Detect which cell encompasses the target text, then output its [X, Y] center coordinate. 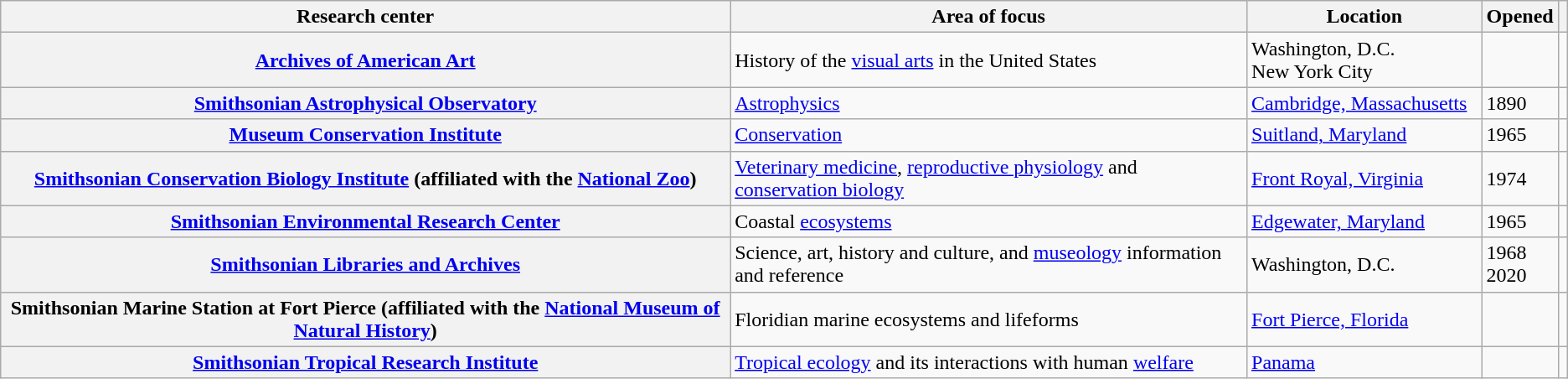
Astrophysics [988, 103]
Location [1365, 17]
Washington, D.C. [1365, 265]
Smithsonian Conservation Biology Institute (affiliated with the National Zoo) [365, 178]
Smithsonian Environmental Research Center [365, 221]
Suitland, Maryland [1365, 135]
Museum Conservation Institute [365, 135]
Area of focus [988, 17]
1974 [1519, 178]
Washington, D.C. New York City [1365, 60]
Coastal ecosystems [988, 221]
Conservation [988, 135]
Fort Pierce, Florida [1365, 319]
Cambridge, Massachusetts [1365, 103]
Archives of American Art [365, 60]
Opened [1519, 17]
History of the visual arts in the United States [988, 60]
Smithsonian Tropical Research Institute [365, 362]
Panama [1365, 362]
Science, art, history and culture, and museology information and reference [988, 265]
Research center [365, 17]
Veterinary medicine, reproductive physiology and conservation biology [988, 178]
19682020 [1519, 265]
Smithsonian Libraries and Archives [365, 265]
Floridian marine ecosystems and lifeforms [988, 319]
Smithsonian Marine Station at Fort Pierce (affiliated with the National Museum of Natural History) [365, 319]
Smithsonian Astrophysical Observatory [365, 103]
Tropical ecology and its interactions with human welfare [988, 362]
Front Royal, Virginia [1365, 178]
Edgewater, Maryland [1365, 221]
1890 [1519, 103]
